Capture the cell that displays the provided text and extract its (X, Y) central coordinate. 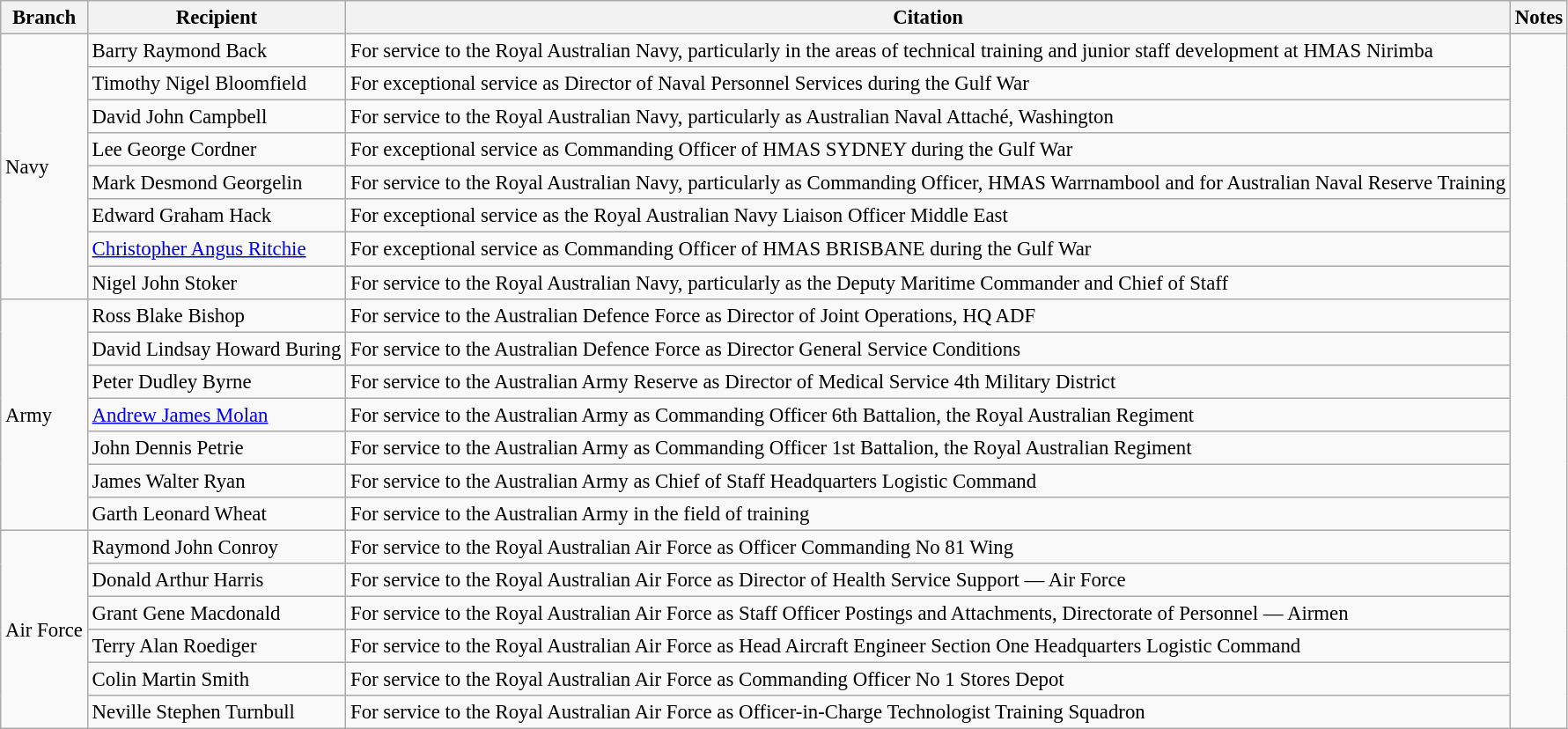
Donald Arthur Harris (217, 580)
Recipient (217, 18)
Army (44, 414)
For service to the Royal Australian Navy, particularly in the areas of technical training and junior staff development at HMAS Nirimba (928, 51)
For service to the Royal Australian Navy, particularly as the Deputy Maritime Commander and Chief of Staff (928, 283)
Grant Gene Macdonald (217, 614)
John Dennis Petrie (217, 448)
For exceptional service as Director of Naval Personnel Services during the Gulf War (928, 84)
Nigel John Stoker (217, 283)
For service to the Australian Army in the field of training (928, 514)
David Lindsay Howard Buring (217, 349)
For service to the Australian Army as Chief of Staff Headquarters Logistic Command (928, 481)
For service to the Australian Army as Commanding Officer 1st Battalion, the Royal Australian Regiment (928, 448)
James Walter Ryan (217, 481)
Mark Desmond Georgelin (217, 183)
For exceptional service as the Royal Australian Navy Liaison Officer Middle East (928, 216)
For service to the Australian Defence Force as Director General Service Conditions (928, 349)
For service to the Royal Australian Air Force as Officer-in-Charge Technologist Training Squadron (928, 712)
Notes (1539, 18)
Andrew James Molan (217, 415)
For service to the Royal Australian Air Force as Officer Commanding No 81 Wing (928, 547)
Branch (44, 18)
Peter Dudley Byrne (217, 381)
Garth Leonard Wheat (217, 514)
Lee George Cordner (217, 150)
Neville Stephen Turnbull (217, 712)
For service to the Royal Australian Navy, particularly as Commanding Officer, HMAS Warrnambool and for Australian Naval Reserve Training (928, 183)
For service to the Australian Army Reserve as Director of Medical Service 4th Military District (928, 381)
Christopher Angus Ritchie (217, 249)
Barry Raymond Back (217, 51)
For exceptional service as Commanding Officer of HMAS SYDNEY during the Gulf War (928, 150)
Navy (44, 167)
For service to the Royal Australian Air Force as Staff Officer Postings and Attachments, Directorate of Personnel — Airmen (928, 614)
For service to the Royal Australian Air Force as Director of Health Service Support — Air Force (928, 580)
Raymond John Conroy (217, 547)
Air Force (44, 630)
For service to the Royal Australian Navy, particularly as Australian Naval Attaché, Washington (928, 117)
David John Campbell (217, 117)
Colin Martin Smith (217, 680)
Edward Graham Hack (217, 216)
For service to the Royal Australian Air Force as Head Aircraft Engineer Section One Headquarters Logistic Command (928, 646)
Ross Blake Bishop (217, 315)
Terry Alan Roediger (217, 646)
For exceptional service as Commanding Officer of HMAS BRISBANE during the Gulf War (928, 249)
For service to the Australian Army as Commanding Officer 6th Battalion, the Royal Australian Regiment (928, 415)
For service to the Royal Australian Air Force as Commanding Officer No 1 Stores Depot (928, 680)
Citation (928, 18)
Timothy Nigel Bloomfield (217, 84)
For service to the Australian Defence Force as Director of Joint Operations, HQ ADF (928, 315)
